For the text-containing cell, return its midpoint in (X, Y) coordinate format. 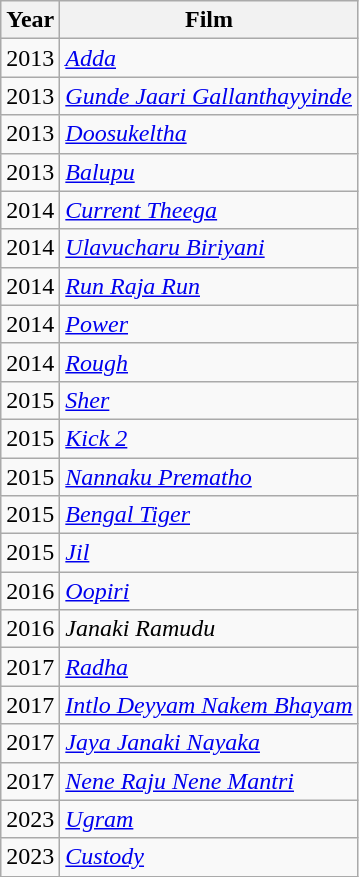
Current Theega (209, 210)
Custody (209, 857)
Sher (209, 400)
Rough (209, 362)
Power (209, 324)
Oopiri (209, 591)
Adda (209, 58)
Run Raja Run (209, 286)
Nene Raju Nene Mantri (209, 781)
Year (30, 20)
Doosukeltha (209, 134)
Jaya Janaki Nayaka (209, 743)
Jil (209, 553)
Ugram (209, 819)
Janaki Ramudu (209, 629)
Nannaku Prematho (209, 477)
Gunde Jaari Gallanthayyinde (209, 96)
Ulavucharu Biriyani (209, 248)
Balupu (209, 172)
Radha (209, 667)
Film (209, 20)
Kick 2 (209, 438)
Intlo Deyyam Nakem Bhayam (209, 705)
Bengal Tiger (209, 515)
